Scan for the cell matching the given text and deliver its (x, y) coordinate at center. 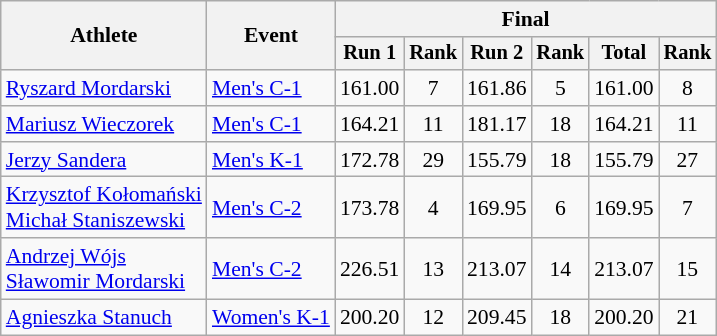
Athlete (104, 36)
14 (560, 268)
12 (433, 318)
Total (624, 54)
Agnieszka Stanuch (104, 318)
Final (526, 19)
181.17 (496, 124)
173.78 (370, 208)
Men's K-1 (271, 160)
15 (688, 268)
Run 2 (496, 54)
209.45 (496, 318)
Event (271, 36)
Krzysztof Kołomański Michał Staniszewski (104, 208)
Ryszard Mordarski (104, 88)
6 (560, 208)
21 (688, 318)
13 (433, 268)
8 (688, 88)
Jerzy Sandera (104, 160)
Women's K-1 (271, 318)
Mariusz Wieczorek (104, 124)
226.51 (370, 268)
Run 1 (370, 54)
5 (560, 88)
27 (688, 160)
4 (433, 208)
29 (433, 160)
Andrzej Wójs Sławomir Mordarski (104, 268)
161.86 (496, 88)
172.78 (370, 160)
